Find where the given text appears and provide that cell's center as [x, y] coordinate. 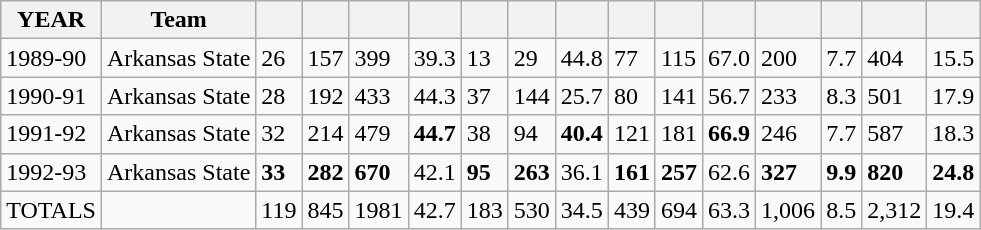
587 [894, 134]
1989-90 [52, 58]
1981 [378, 210]
37 [484, 96]
63.3 [728, 210]
820 [894, 172]
263 [532, 172]
233 [788, 96]
66.9 [728, 134]
8.5 [842, 210]
1992-93 [52, 172]
13 [484, 58]
42.1 [434, 172]
18.3 [954, 134]
8.3 [842, 96]
33 [279, 172]
501 [894, 96]
67.0 [728, 58]
Team [178, 20]
44.7 [434, 134]
44.8 [582, 58]
161 [632, 172]
26 [279, 58]
282 [326, 172]
845 [326, 210]
115 [678, 58]
29 [532, 58]
YEAR [52, 20]
257 [678, 172]
28 [279, 96]
77 [632, 58]
200 [788, 58]
80 [632, 96]
214 [326, 134]
94 [532, 134]
327 [788, 172]
25.7 [582, 96]
62.6 [728, 172]
15.5 [954, 58]
39.3 [434, 58]
192 [326, 96]
183 [484, 210]
530 [532, 210]
141 [678, 96]
34.5 [582, 210]
TOTALS [52, 210]
1990-91 [52, 96]
670 [378, 172]
119 [279, 210]
399 [378, 58]
42.7 [434, 210]
38 [484, 134]
95 [484, 172]
121 [632, 134]
157 [326, 58]
36.1 [582, 172]
144 [532, 96]
433 [378, 96]
404 [894, 58]
181 [678, 134]
1991-92 [52, 134]
32 [279, 134]
2,312 [894, 210]
56.7 [728, 96]
246 [788, 134]
17.9 [954, 96]
44.3 [434, 96]
694 [678, 210]
9.9 [842, 172]
439 [632, 210]
19.4 [954, 210]
24.8 [954, 172]
40.4 [582, 134]
1,006 [788, 210]
479 [378, 134]
